Locate the cell with the specified text and output its (x, y) center coordinate. 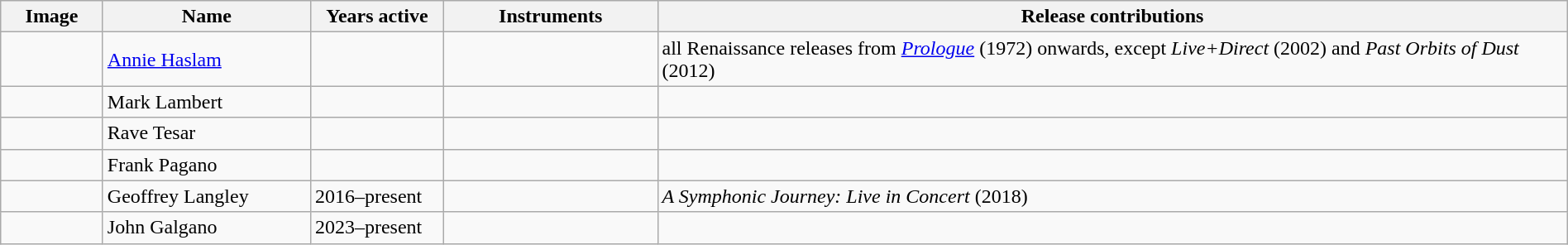
all Renaissance releases from Prologue (1972) onwards, except Live+Direct (2002) and Past Orbits of Dust (2012) (1112, 60)
2016–present (377, 196)
Image (52, 17)
Instruments (551, 17)
Geoffrey Langley (207, 196)
Frank Pagano (207, 165)
Release contributions (1112, 17)
Rave Tesar (207, 133)
John Galgano (207, 228)
Annie Haslam (207, 60)
2023–present (377, 228)
A Symphonic Journey: Live in Concert (2018) (1112, 196)
Name (207, 17)
Mark Lambert (207, 102)
Years active (377, 17)
